Search for the cell housing the specified text and yield its (x, y) center coordinate. 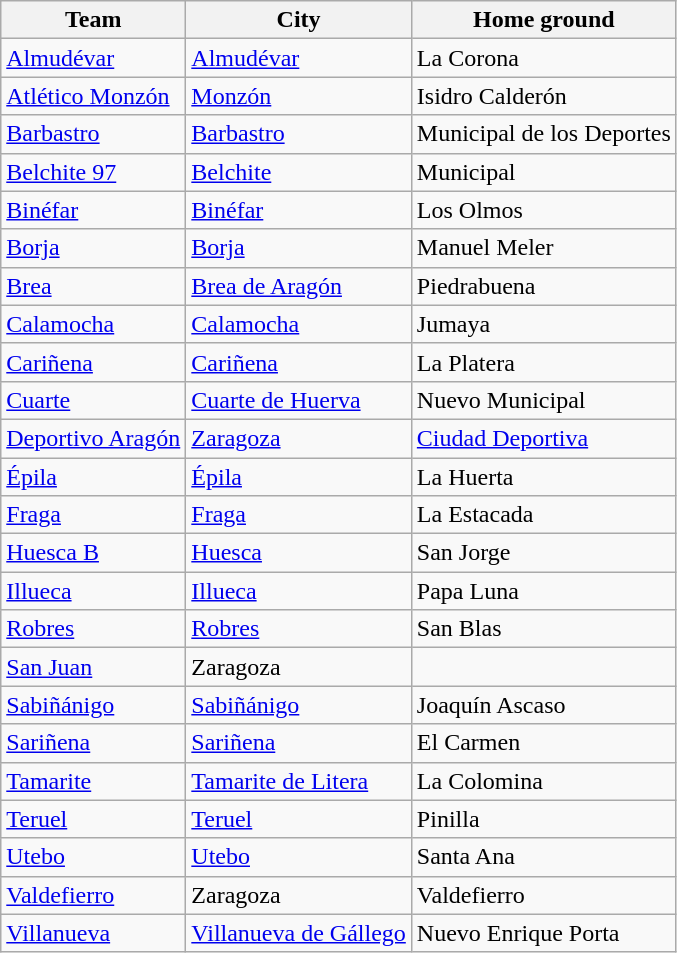
Deportivo Aragón (94, 438)
La Platera (544, 362)
Cuarte de Huerva (299, 400)
Belchite (299, 172)
Jumaya (544, 324)
La Huerta (544, 477)
Nuevo Municipal (544, 400)
Santa Ana (544, 857)
Los Olmos (544, 210)
Monzón (299, 96)
Huesca B (94, 553)
Tamarite (94, 781)
Municipal (544, 172)
Atlético Monzón (94, 96)
San Juan (94, 667)
San Jorge (544, 553)
San Blas (544, 629)
Papa Luna (544, 591)
Belchite 97 (94, 172)
Brea de Aragón (299, 286)
City (299, 20)
El Carmen (544, 743)
Team (94, 20)
Nuevo Enrique Porta (544, 933)
Ciudad Deportiva (544, 438)
Joaquín Ascaso (544, 705)
Home ground (544, 20)
Villanueva (94, 933)
Tamarite de Litera (299, 781)
La Corona (544, 58)
Cuarte (94, 400)
Manuel Meler (544, 248)
Isidro Calderón (544, 96)
Piedrabuena (544, 286)
Brea (94, 286)
Villanueva de Gállego (299, 933)
Huesca (299, 553)
La Estacada (544, 515)
Municipal de los Deportes (544, 134)
Pinilla (544, 819)
La Colomina (544, 781)
